Return [X, Y] of the center of cell containing provided text 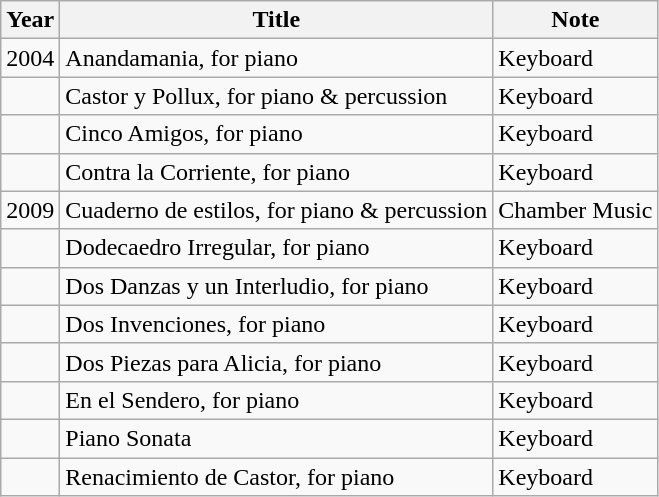
2004 [30, 58]
Title [276, 20]
Cuaderno de estilos, for piano & percussion [276, 210]
En el Sendero, for piano [276, 400]
Castor y Pollux, for piano & percussion [276, 96]
Contra la Corriente, for piano [276, 172]
Dodecaedro Irregular, for piano [276, 248]
Note [576, 20]
Cinco Amigos, for piano [276, 134]
Dos Piezas para Alicia, for piano [276, 362]
Renacimiento de Castor, for piano [276, 477]
Year [30, 20]
2009 [30, 210]
Anandamania, for piano [276, 58]
Piano Sonata [276, 438]
Chamber Music [576, 210]
Dos Danzas y un Interludio, for piano [276, 286]
Dos Invenciones, for piano [276, 324]
